Extract the [X, Y] coordinate from the center of the cell holding the provided text.  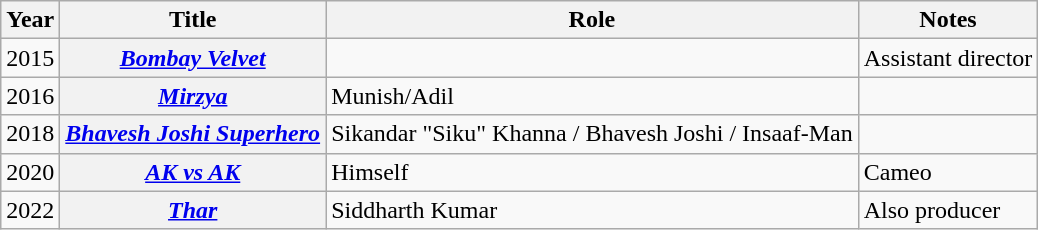
2018 [30, 134]
Siddharth Kumar [592, 210]
2022 [30, 210]
AK vs AK [193, 172]
Himself [592, 172]
Assistant director [948, 58]
Cameo [948, 172]
Bhavesh Joshi Superhero [193, 134]
Sikandar "Siku" Khanna / Bhavesh Joshi / Insaaf-Man [592, 134]
Title [193, 20]
Role [592, 20]
Munish/Adil [592, 96]
Also producer [948, 210]
Year [30, 20]
2020 [30, 172]
Bombay Velvet [193, 58]
Notes [948, 20]
Mirzya [193, 96]
2015 [30, 58]
2016 [30, 96]
Thar [193, 210]
